From the cell containing the given text, extract its center point as [X, Y] coordinate. 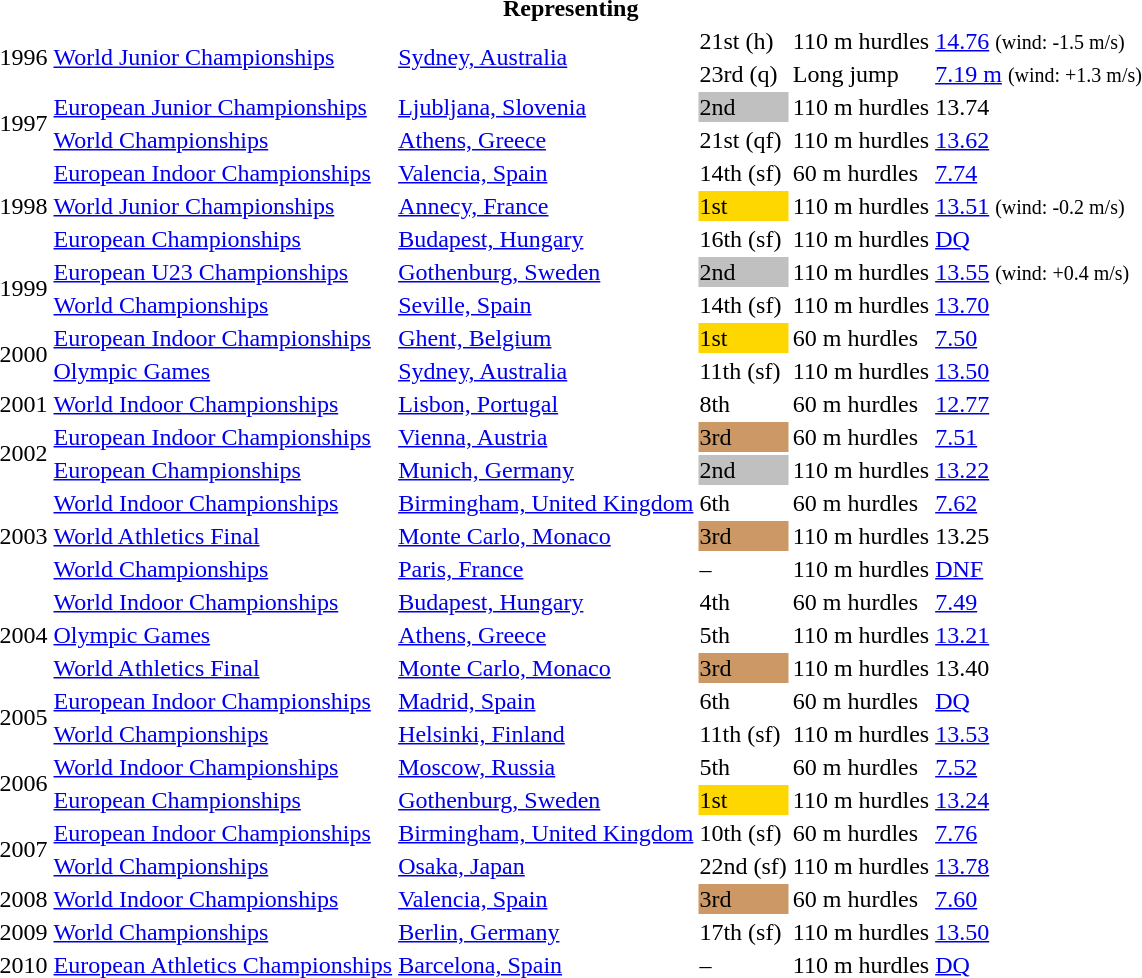
Berlin, Germany [546, 932]
10th (sf) [743, 833]
Lisbon, Portugal [546, 404]
Paris, France [546, 569]
Moscow, Russia [546, 767]
Vienna, Austria [546, 437]
European Junior Championships [223, 107]
4th [743, 602]
8th [743, 404]
Annecy, France [546, 206]
Madrid, Spain [546, 701]
Ghent, Belgium [546, 338]
23rd (q) [743, 74]
21st (qf) [743, 140]
Ljubljana, Slovenia [546, 107]
21st (h) [743, 41]
Helsinki, Finland [546, 734]
22nd (sf) [743, 866]
16th (sf) [743, 239]
17th (sf) [743, 932]
– [743, 569]
European U23 Championships [223, 272]
Long jump [860, 74]
Munich, Germany [546, 470]
Osaka, Japan [546, 866]
Seville, Spain [546, 305]
